Return the (x, y) coordinate for the center point of the cell that contains the specified text.  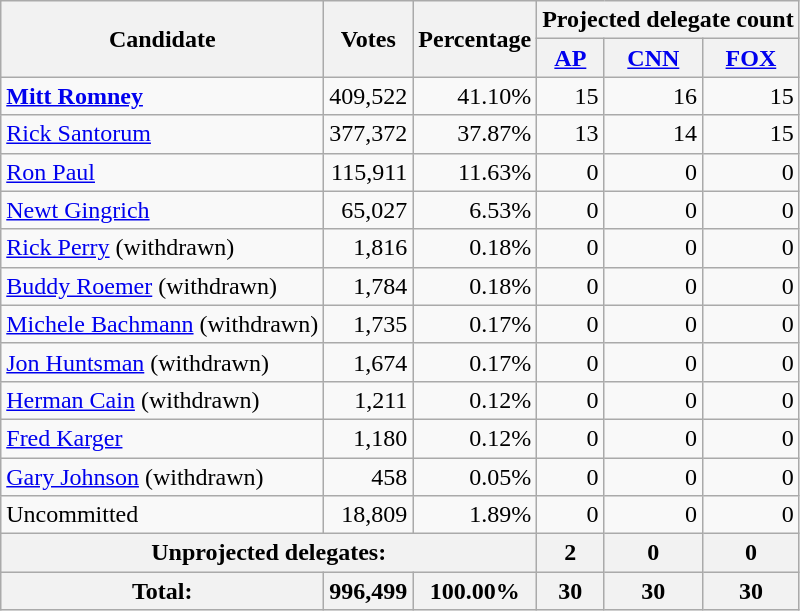
Total: (162, 591)
6.53% (475, 210)
100.00% (475, 591)
1,674 (368, 362)
115,911 (368, 172)
37.87% (475, 134)
18,809 (368, 515)
AP (570, 58)
Candidate (162, 39)
Votes (368, 39)
1,211 (368, 400)
Herman Cain (withdrawn) (162, 400)
CNN (654, 58)
FOX (752, 58)
11.63% (475, 172)
Buddy Roemer (withdrawn) (162, 286)
Ron Paul (162, 172)
1.89% (475, 515)
41.10% (475, 96)
1,180 (368, 438)
458 (368, 477)
409,522 (368, 96)
Uncommitted (162, 515)
1,816 (368, 248)
Mitt Romney (162, 96)
Fred Karger (162, 438)
1,784 (368, 286)
377,372 (368, 134)
Newt Gingrich (162, 210)
0.05% (475, 477)
Jon Huntsman (withdrawn) (162, 362)
Rick Santorum (162, 134)
996,499 (368, 591)
14 (654, 134)
Rick Perry (withdrawn) (162, 248)
Projected delegate count (668, 20)
13 (570, 134)
Unprojected delegates: (269, 553)
65,027 (368, 210)
Percentage (475, 39)
2 (570, 553)
Gary Johnson (withdrawn) (162, 477)
16 (654, 96)
Michele Bachmann (withdrawn) (162, 324)
1,735 (368, 324)
